Output the (X, Y) coordinate of the center of the cell containing the given text.  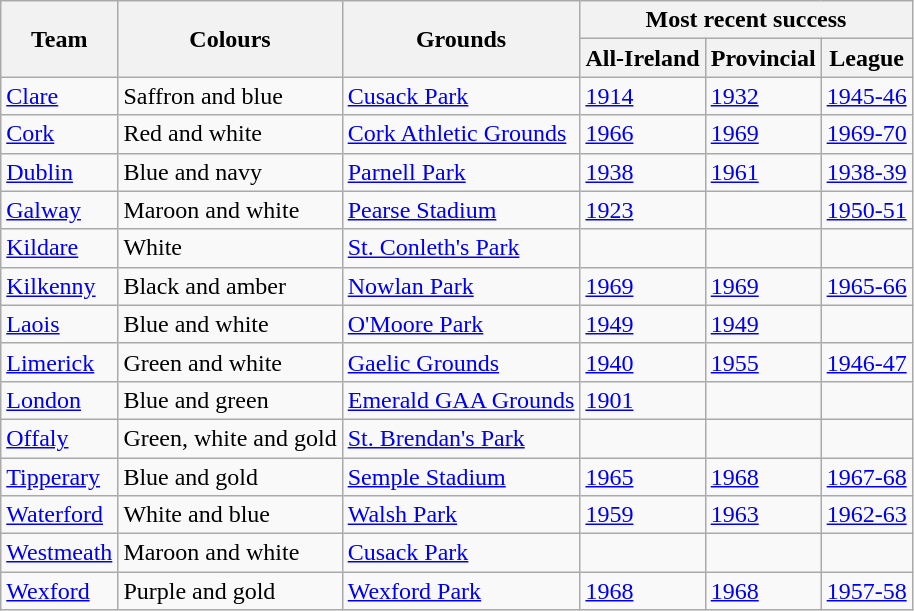
1965 (642, 477)
Saffron and blue (230, 96)
Red and white (230, 134)
White and blue (230, 515)
Blue and green (230, 400)
Wexford Park (461, 591)
1914 (642, 96)
Emerald GAA Grounds (461, 400)
Limerick (60, 362)
Waterford (60, 515)
White (230, 248)
Offaly (60, 438)
Provincial (763, 58)
1945-46 (866, 96)
Colours (230, 39)
Cork (60, 134)
1962-63 (866, 515)
1950-51 (866, 210)
1963 (763, 515)
Green and white (230, 362)
1901 (642, 400)
Parnell Park (461, 172)
Laois (60, 324)
Blue and gold (230, 477)
Team (60, 39)
Green, white and gold (230, 438)
1967-68 (866, 477)
1938 (642, 172)
1957-58 (866, 591)
Dublin (60, 172)
Kildare (60, 248)
1946-47 (866, 362)
London (60, 400)
Blue and navy (230, 172)
1938-39 (866, 172)
1965-66 (866, 286)
All-Ireland (642, 58)
Grounds (461, 39)
Kilkenny (60, 286)
1923 (642, 210)
Nowlan Park (461, 286)
1932 (763, 96)
Westmeath (60, 553)
Cork Athletic Grounds (461, 134)
Semple Stadium (461, 477)
Tipperary (60, 477)
1969-70 (866, 134)
Pearse Stadium (461, 210)
Galway (60, 210)
1955 (763, 362)
1940 (642, 362)
Clare (60, 96)
St. Brendan's Park (461, 438)
O'Moore Park (461, 324)
1966 (642, 134)
League (866, 58)
Walsh Park (461, 515)
1961 (763, 172)
Wexford (60, 591)
Purple and gold (230, 591)
Black and amber (230, 286)
Gaelic Grounds (461, 362)
Most recent success (746, 20)
Blue and white (230, 324)
St. Conleth's Park (461, 248)
1959 (642, 515)
